Extract the [x, y] coordinate from the center of the cell holding the provided text.  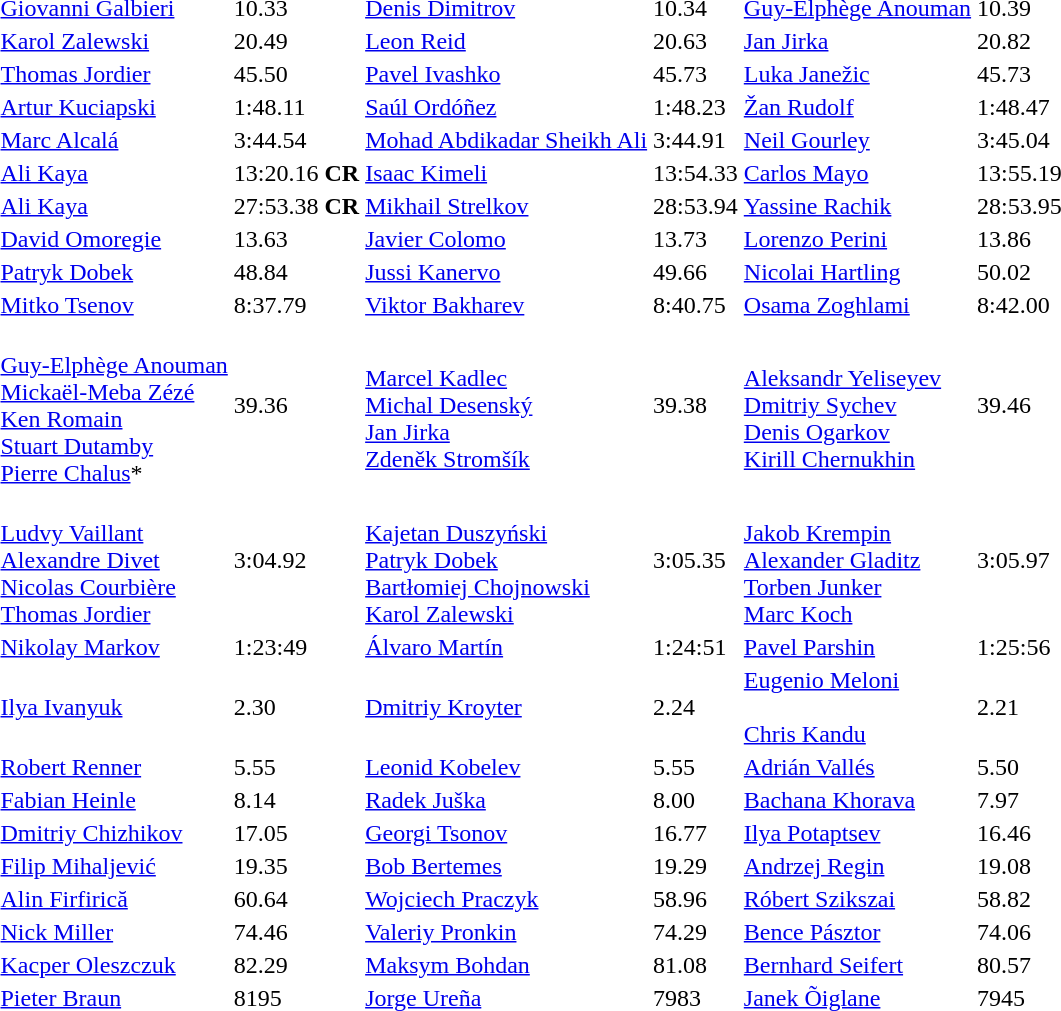
3:44.54 [296, 140]
1:24:51 [696, 647]
49.66 [696, 272]
Kajetan DuszyńskiPatryk DobekBartłomiej ChojnowskiKarol Zalewski [506, 560]
Róbert Szikszai [857, 899]
3:05.35 [696, 560]
13:54.33 [696, 173]
39.36 [296, 406]
Bachana Khorava [857, 800]
Valeriy Pronkin [506, 932]
Eugenio Meloni Chris Kandu [857, 707]
Pavel Ivashko [506, 74]
81.08 [696, 965]
Andrzej Regin [857, 866]
3:04.92 [296, 560]
Mikhail Strelkov [506, 206]
8.00 [696, 800]
74.29 [696, 932]
1:23:49 [296, 647]
39.38 [696, 406]
Wojciech Praczyk [506, 899]
58.96 [696, 899]
Radek Juška [506, 800]
Jan Jirka [857, 41]
Mohad Abdikadar Sheikh Ali [506, 140]
Aleksandr YeliseyevDmitriy SychevDenis OgarkovKirill Chernukhin [857, 406]
48.84 [296, 272]
Pavel Parshin [857, 647]
Lorenzo Perini [857, 239]
16.77 [696, 833]
Isaac Kimeli [506, 173]
60.64 [296, 899]
Bence Pásztor [857, 932]
20.49 [296, 41]
Osama Zoghlami [857, 305]
Álvaro Martín [506, 647]
Jussi Kanervo [506, 272]
Bob Bertemes [506, 866]
Žan Rudolf [857, 107]
Jakob KrempinAlexander GladitzTorben JunkerMarc Koch [857, 560]
19.35 [296, 866]
19.29 [696, 866]
Yassine Rachik [857, 206]
1:48.23 [696, 107]
Neil Gourley [857, 140]
Adrián Vallés [857, 767]
17.05 [296, 833]
45.50 [296, 74]
13:20.16 CR [296, 173]
45.73 [696, 74]
27:53.38 CR [296, 206]
2.24 [696, 707]
2.30 [296, 707]
8:37.79 [296, 305]
82.29 [296, 965]
Viktor Bakharev [506, 305]
Carlos Mayo [857, 173]
Leon Reid [506, 41]
Georgi Tsonov [506, 833]
Dmitriy Kroyter [506, 707]
8:40.75 [696, 305]
1:48.11 [296, 107]
74.46 [296, 932]
3:44.91 [696, 140]
Nicolai Hartling [857, 272]
20.63 [696, 41]
Ilya Potaptsev [857, 833]
Bernhard Seifert [857, 965]
Luka Janežic [857, 74]
13.63 [296, 239]
28:53.94 [696, 206]
Saúl Ordóñez [506, 107]
8.14 [296, 800]
Marcel KadlecMichal DesenskýJan JirkaZdeněk Stromšík [506, 406]
Leonid Kobelev [506, 767]
13.73 [696, 239]
Javier Colomo [506, 239]
Maksym Bohdan [506, 965]
